Find where the given text appears and provide that cell's center as [x, y] coordinate. 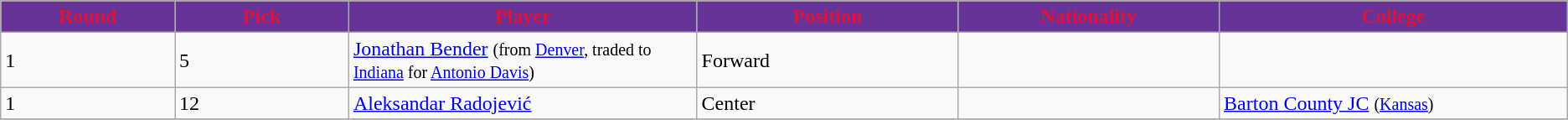
Jonathan Bender (from Denver, traded to Indiana for Antonio Davis) [523, 60]
Nationality [1089, 17]
Position [828, 17]
Forward [828, 60]
Aleksandar Radojević [523, 103]
12 [262, 103]
Barton County JC (Kansas) [1394, 103]
5 [262, 60]
Center [828, 103]
Round [88, 17]
Player [523, 17]
Pick [262, 17]
College [1394, 17]
